Output the (x, y) coordinate of the center of the cell containing the given text.  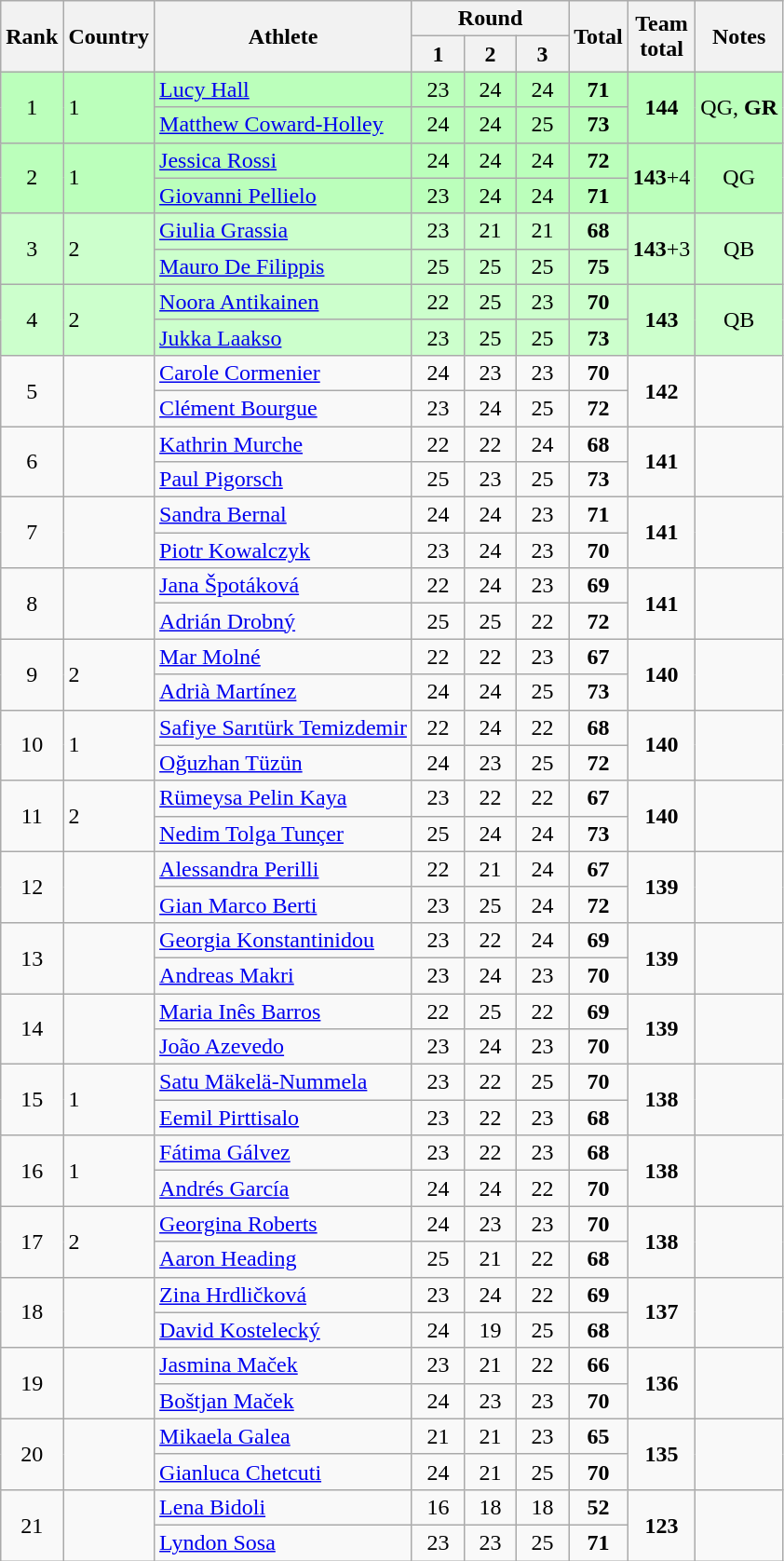
15 (32, 1100)
Adrián Drobný (283, 621)
Fátima Gálvez (283, 1153)
Piotr Kowalczyk (283, 550)
5 (32, 390)
Clément Bourgue (283, 408)
14 (32, 1028)
Zina Hrdličková (283, 1295)
Mar Molné (283, 657)
Satu Mäkelä-Nummela (283, 1082)
Maria Inês Barros (283, 1011)
17 (32, 1242)
8 (32, 604)
Lyndon Sosa (283, 1542)
137 (661, 1312)
Boštjan Maček (283, 1401)
13 (32, 957)
6 (32, 462)
Round (490, 19)
Paul Pigorsch (283, 480)
Lucy Hall (283, 89)
Sandra Bernal (283, 515)
Mauro De Filippis (283, 266)
Country (109, 36)
Oğuzhan Tüzün (283, 763)
135 (661, 1454)
Aaron Heading (283, 1259)
Gian Marco Berti (283, 904)
10 (32, 745)
Andrés García (283, 1188)
7 (32, 533)
Nedim Tolga Tunçer (283, 834)
Total (599, 36)
12 (32, 887)
Jukka Laakso (283, 337)
142 (661, 390)
65 (599, 1436)
Mikaela Galea (283, 1436)
136 (661, 1383)
Andreas Makri (283, 975)
Giulia Grassia (283, 231)
Alessandra Perilli (283, 869)
20 (32, 1454)
Jana Špotáková (283, 586)
Notes (739, 36)
Teamtotal (661, 36)
143 (661, 319)
123 (661, 1525)
52 (599, 1507)
Jasmina Maček (283, 1365)
11 (32, 816)
João Azevedo (283, 1047)
Rank (32, 36)
David Kostelecký (283, 1330)
Matthew Coward-Holley (283, 125)
Lena Bidoli (283, 1507)
75 (599, 266)
Adrià Martínez (283, 692)
Rümeysa Pelin Kaya (283, 798)
Georgia Konstantinidou (283, 940)
Giovanni Pellielo (283, 196)
Kathrin Murche (283, 444)
QG (739, 178)
QG, GR (739, 107)
Georgina Roberts (283, 1224)
Noora Antikainen (283, 302)
Carole Cormenier (283, 373)
Athlete (283, 36)
Safiye Sarıtürk Temizdemir (283, 727)
144 (661, 107)
Eemil Pirttisalo (283, 1118)
Gianluca Chetcuti (283, 1472)
66 (599, 1365)
Jessica Rossi (283, 160)
143+4 (661, 178)
4 (32, 319)
9 (32, 674)
143+3 (661, 249)
